Provide the (x, y) coordinate of the cell's center where the given text is located.  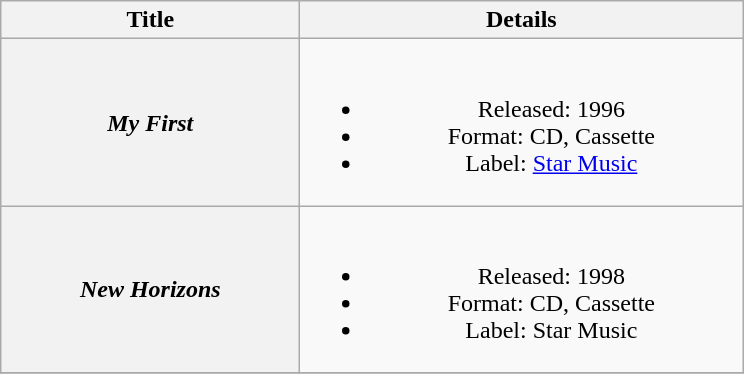
New Horizons (150, 290)
Released: 1998Format: CD, CassetteLabel: Star Music (522, 290)
Released: 1996Format: CD, CassetteLabel: Star Music (522, 122)
Title (150, 20)
My First (150, 122)
Details (522, 20)
